Locate the cell with the specified text and output its [x, y] center coordinate. 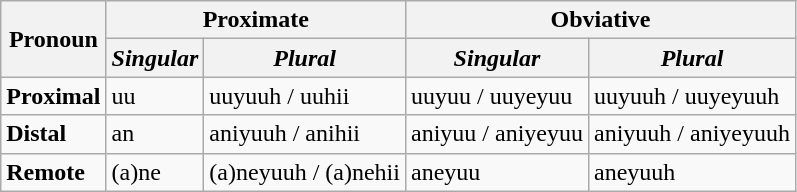
Remote [54, 172]
Obviative [600, 20]
(a)ne [155, 172]
Proximate [256, 20]
uuyuu / uuyeyuu [496, 96]
uuyuuh / uuyeyuuh [692, 96]
(a)neyuuh / (a)nehii [305, 172]
aniyuuh / aniyeyuuh [692, 134]
aniyuu / aniyeyuu [496, 134]
uu [155, 96]
uuyuuh / uuhii [305, 96]
an [155, 134]
Pronoun [54, 39]
aniyuuh / anihii [305, 134]
Proximal [54, 96]
aneyuu [496, 172]
aneyuuh [692, 172]
Distal [54, 134]
